Identify which cell holds the provided text, then report its (x, y) central coordinate. 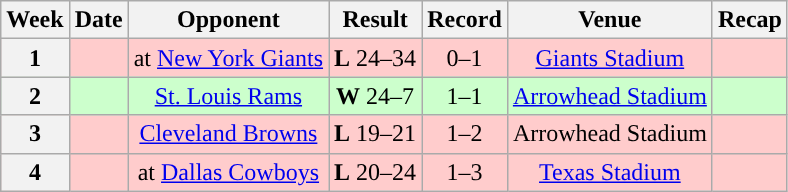
L 20–24 (376, 172)
Texas Stadium (610, 172)
Recap (750, 20)
Record (465, 20)
4 (35, 172)
2 (35, 96)
Result (376, 20)
Date (98, 20)
at Dallas Cowboys (228, 172)
0–1 (465, 58)
W 24–7 (376, 96)
3 (35, 134)
1–2 (465, 134)
Venue (610, 20)
Giants Stadium (610, 58)
Cleveland Browns (228, 134)
1 (35, 58)
L 24–34 (376, 58)
at New York Giants (228, 58)
Week (35, 20)
St. Louis Rams (228, 96)
Opponent (228, 20)
L 19–21 (376, 134)
1–3 (465, 172)
1–1 (465, 96)
